Extract the [X, Y] coordinate from the center of the cell holding the provided text.  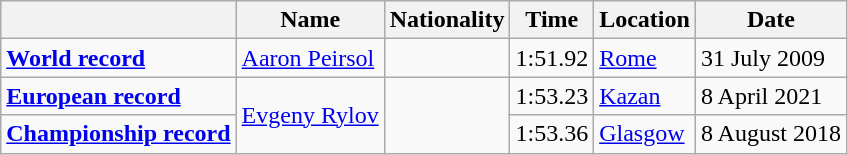
Nationality [447, 20]
Date [770, 20]
Glasgow [645, 134]
Rome [645, 58]
31 July 2009 [770, 58]
8 August 2018 [770, 134]
Name [310, 20]
8 April 2021 [770, 96]
1:53.23 [552, 96]
Time [552, 20]
European record [118, 96]
Evgeny Rylov [310, 115]
World record [118, 58]
1:53.36 [552, 134]
1:51.92 [552, 58]
Kazan [645, 96]
Aaron Peirsol [310, 58]
Location [645, 20]
Championship record [118, 134]
